Determine the [x, y] coordinate at the center of the cell enclosing the given text.  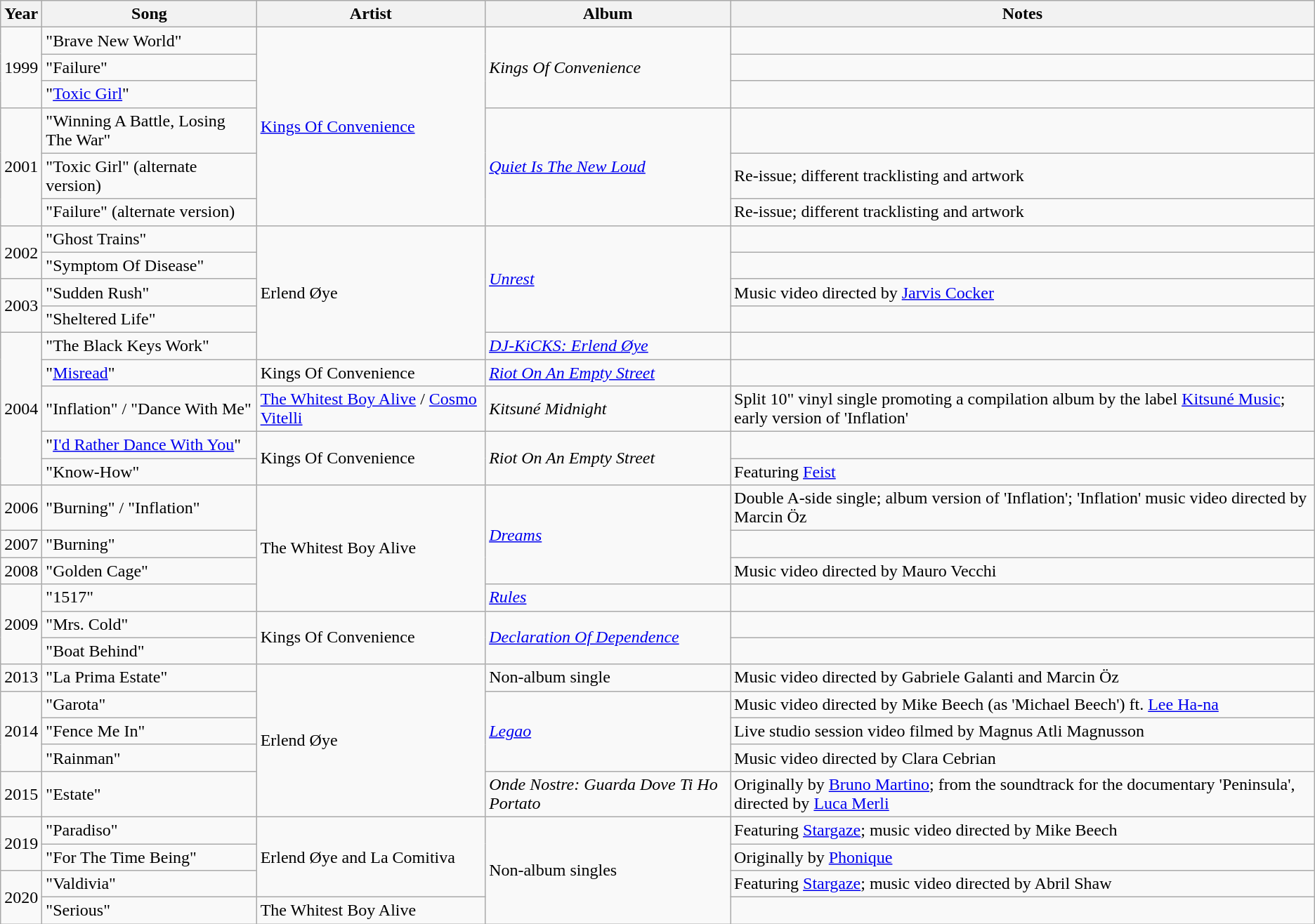
"Brave New World" [149, 41]
"For The Time Being" [149, 857]
"Toxic Girl" [149, 94]
"Inflation" / "Dance With Me" [149, 409]
Music video directed by Clara Cebrian [1023, 758]
"Burning" [149, 544]
"I'd Rather Dance With You" [149, 445]
2002 [21, 252]
2013 [21, 678]
2009 [21, 624]
"Paradiso" [149, 830]
Music video directed by Jarvis Cocker [1023, 292]
"Sudden Rush" [149, 292]
Declaration Of Dependence [608, 638]
1999 [21, 67]
The Whitest Boy Alive / Cosmo Vitelli [371, 409]
Legao [608, 731]
Artist [371, 14]
Notes [1023, 14]
"Golden Cage" [149, 571]
Originally by Phonique [1023, 857]
2020 [21, 897]
"Winning A Battle, Losing The War" [149, 131]
Music video directed by Mike Beech (as 'Michael Beech') ft. Lee Ha-na [1023, 704]
Featuring Feist [1023, 472]
Year [21, 14]
Music video directed by Gabriele Galanti and Marcin Öz [1023, 678]
Quiet Is The New Loud [608, 166]
"1517" [149, 598]
Music video directed by Mauro Vecchi [1023, 571]
2008 [21, 571]
Live studio session video filmed by Magnus Atli Magnusson [1023, 731]
Onde Nostre: Guarda Dove Ti Ho Portato [608, 793]
2015 [21, 793]
"Valdivia" [149, 884]
"Failure" [149, 67]
"Rainman" [149, 758]
"Failure" (alternate version) [149, 212]
"Symptom Of Disease" [149, 265]
"Serious" [149, 911]
Kitsuné Midnight [608, 409]
"Boat Behind" [149, 651]
2003 [21, 305]
Dreams [608, 535]
"Toxic Girl" (alternate version) [149, 176]
2006 [21, 508]
"Mrs. Cold" [149, 624]
Song [149, 14]
2001 [21, 166]
"La Prima Estate" [149, 678]
"Garota" [149, 704]
Rules [608, 598]
Split 10" vinyl single promoting a compilation album by the label Kitsuné Music; early version of 'Inflation' [1023, 409]
"Misread" [149, 373]
Originally by Bruno Martino; from the soundtrack for the documentary 'Peninsula', directed by Luca Merli [1023, 793]
"Sheltered Life" [149, 319]
"Ghost Trains" [149, 239]
"Estate" [149, 793]
Double A-side single; album version of 'Inflation'; 'Inflation' music video directed by Marcin Öz [1023, 508]
DJ-KiCKS: Erlend Øye [608, 345]
2014 [21, 731]
Featuring Stargaze; music video directed by Abril Shaw [1023, 884]
Non-album single [608, 678]
Erlend Øye and La Comitiva [371, 857]
Featuring Stargaze; music video directed by Mike Beech [1023, 830]
Album [608, 14]
"Fence Me In" [149, 731]
Non-album singles [608, 870]
Unrest [608, 279]
"The Black Keys Work" [149, 345]
"Know-How" [149, 472]
2019 [21, 843]
2004 [21, 409]
2007 [21, 544]
"Burning" / "Inflation" [149, 508]
